Return [X, Y] of the center of cell containing provided text 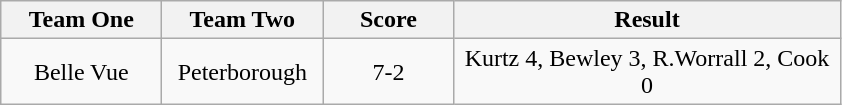
Belle Vue [82, 72]
Team One [82, 20]
Peterborough [242, 72]
Score [388, 20]
Result [647, 20]
7-2 [388, 72]
Team Two [242, 20]
Kurtz 4, Bewley 3, R.Worrall 2, Cook 0 [647, 72]
